Determine the (x, y) coordinate at the center of the cell enclosing the given text.  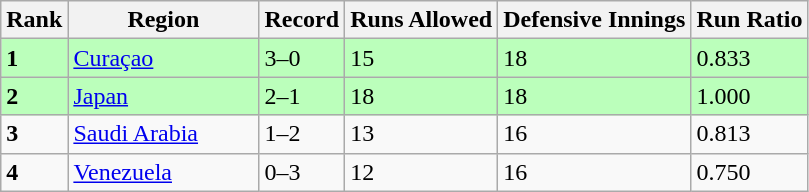
1 (34, 58)
13 (422, 134)
Record (302, 20)
Curaçao (164, 58)
Rank (34, 20)
3–0 (302, 58)
0.813 (750, 134)
Defensive Innings (594, 20)
2–1 (302, 96)
3 (34, 134)
12 (422, 172)
Venezuela (164, 172)
0.750 (750, 172)
1.000 (750, 96)
2 (34, 96)
4 (34, 172)
Runs Allowed (422, 20)
15 (422, 58)
0.833 (750, 58)
Run Ratio (750, 20)
1–2 (302, 134)
Region (164, 20)
Saudi Arabia (164, 134)
0–3 (302, 172)
Japan (164, 96)
